Provide the [x, y] coordinate of the cell's center where the given text is located.  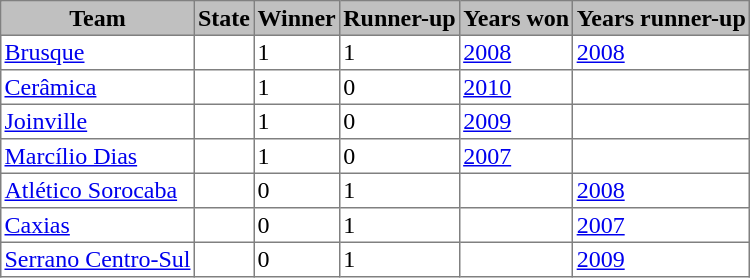
2010 [516, 87]
State [224, 18]
Winner [297, 18]
Team [98, 18]
Marcílio Dias [98, 156]
Years runner-up [662, 18]
Caxias [98, 225]
Runner-up [399, 18]
Brusque [98, 52]
Atlético Sorocaba [98, 190]
Cerâmica [98, 87]
Serrano Centro-Sul [98, 259]
Years won [516, 18]
Joinville [98, 121]
